Determine the [x, y] coordinate at the center of the cell enclosing the given text.  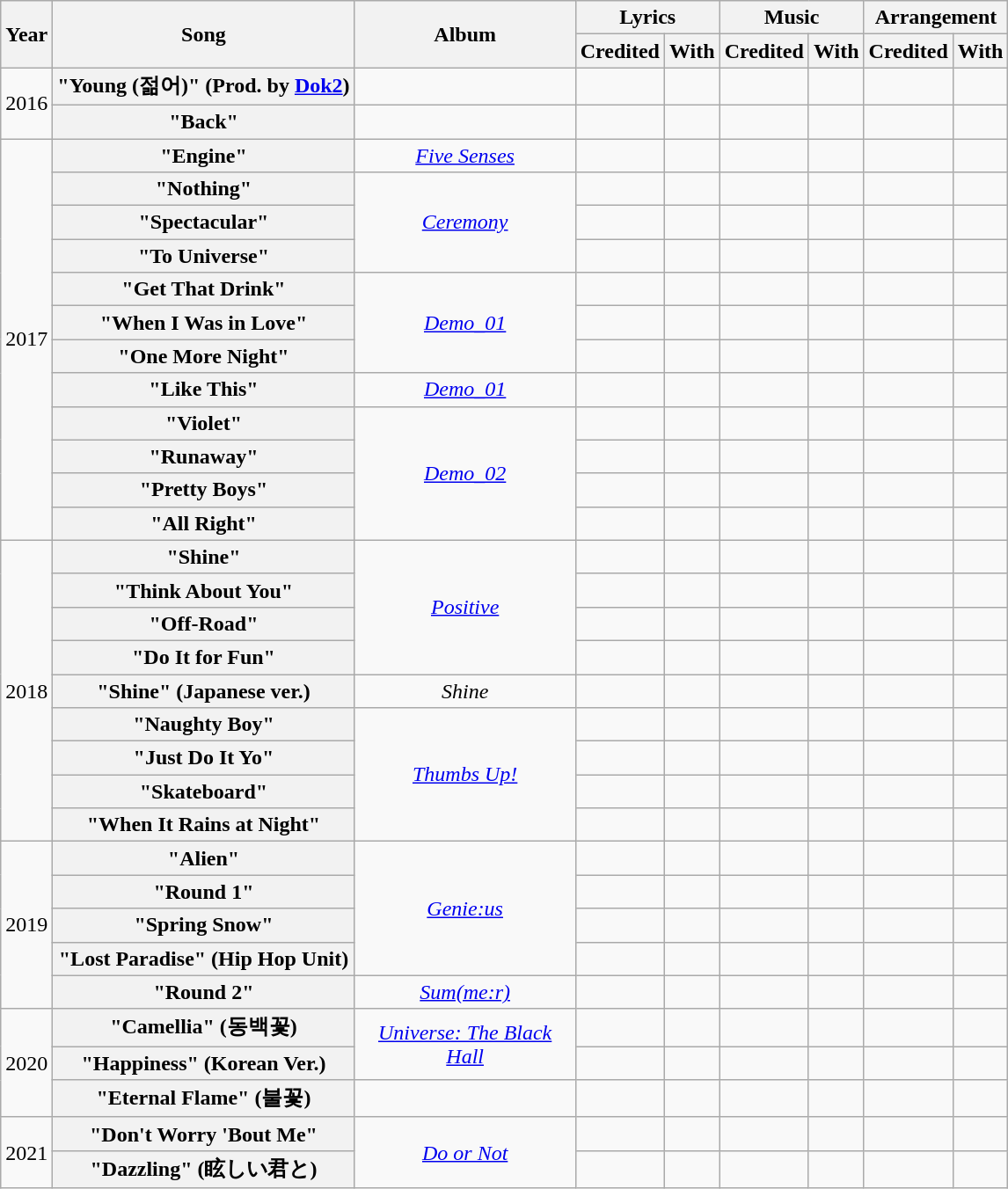
Positive [464, 607]
"Round 2" [204, 992]
"Dazzling" (眩しい君と) [204, 1170]
"Round 1" [204, 892]
Sum(me:r) [464, 992]
"Don't Worry 'Bout Me" [204, 1134]
"Pretty Boys" [204, 490]
Arrangement [936, 18]
Demo_02 [464, 473]
"Alien" [204, 858]
"Back" [204, 121]
"To Universe" [204, 256]
Do or Not [464, 1152]
2019 [26, 925]
Year [26, 34]
"Think About You" [204, 590]
"Just Do It Yo" [204, 758]
Song [204, 34]
"Spectacular" [204, 222]
Lyrics [647, 18]
"Young (젊어)" (Prod. by Dok2) [204, 86]
"Violet" [204, 423]
"Get That Drink" [204, 289]
Music [792, 18]
"Eternal Flame" (불꽃) [204, 1099]
"Skateboard" [204, 791]
Five Senses [464, 156]
"Lost Paradise" (Hip Hop Unit) [204, 959]
"When It Rains at Night" [204, 825]
"All Right" [204, 523]
Genie:us [464, 908]
"Shine" (Japanese ver.) [204, 690]
2016 [26, 104]
2017 [26, 339]
"Engine" [204, 156]
"One More Night" [204, 356]
Universe: The Black Hall [464, 1045]
"Happiness" (Korean Ver.) [204, 1063]
"Nothing" [204, 189]
Ceremony [464, 222]
"Spring Snow" [204, 925]
"Like This" [204, 390]
Album [464, 34]
"When I Was in Love" [204, 323]
Thumbs Up! [464, 775]
"Shine" [204, 557]
"Off-Road" [204, 624]
"Runaway" [204, 456]
Shine [464, 690]
2018 [26, 691]
2021 [26, 1152]
"Camellia" (동백꽃) [204, 1027]
2020 [26, 1062]
"Do It for Fun" [204, 657]
"Naughty Boy" [204, 725]
